From the cell containing the given text, extract its center point as [X, Y] coordinate. 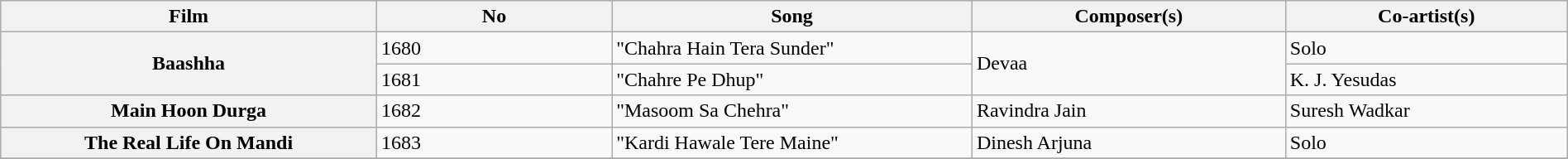
"Kardi Hawale Tere Maine" [792, 142]
Co-artist(s) [1426, 17]
1680 [494, 48]
Suresh Wadkar [1426, 111]
"Chahre Pe Dhup" [792, 79]
Main Hoon Durga [189, 111]
K. J. Yesudas [1426, 79]
Devaa [1128, 64]
The Real Life On Mandi [189, 142]
1683 [494, 142]
Baashha [189, 64]
"Masoom Sa Chehra" [792, 111]
Ravindra Jain [1128, 111]
Song [792, 17]
"Chahra Hain Tera Sunder" [792, 48]
Dinesh Arjuna [1128, 142]
1682 [494, 111]
Composer(s) [1128, 17]
1681 [494, 79]
Film [189, 17]
No [494, 17]
